Detect which cell encompasses the target text, then output its (X, Y) center coordinate. 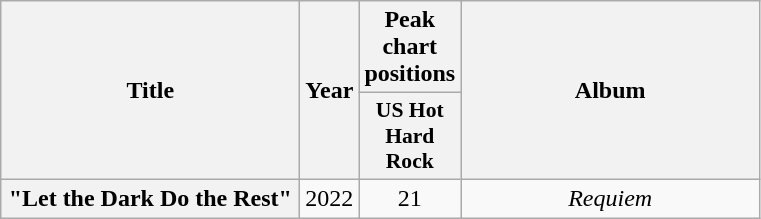
Year (330, 90)
Title (150, 90)
Peak chart positions (410, 47)
21 (410, 198)
US Hot Hard Rock (410, 136)
Album (610, 90)
Requiem (610, 198)
2022 (330, 198)
"Let the Dark Do the Rest" (150, 198)
